Output the (X, Y) coordinate of the center of the cell containing the given text.  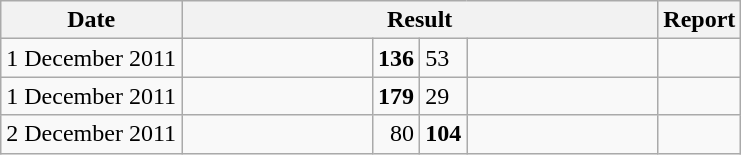
104 (444, 134)
29 (444, 96)
80 (396, 134)
Result (420, 20)
Report (700, 20)
136 (396, 58)
Date (92, 20)
2 December 2011 (92, 134)
179 (396, 96)
53 (444, 58)
